Pinpoint the cell where the given text exists, returning its (X, Y) midpoint coordinate. 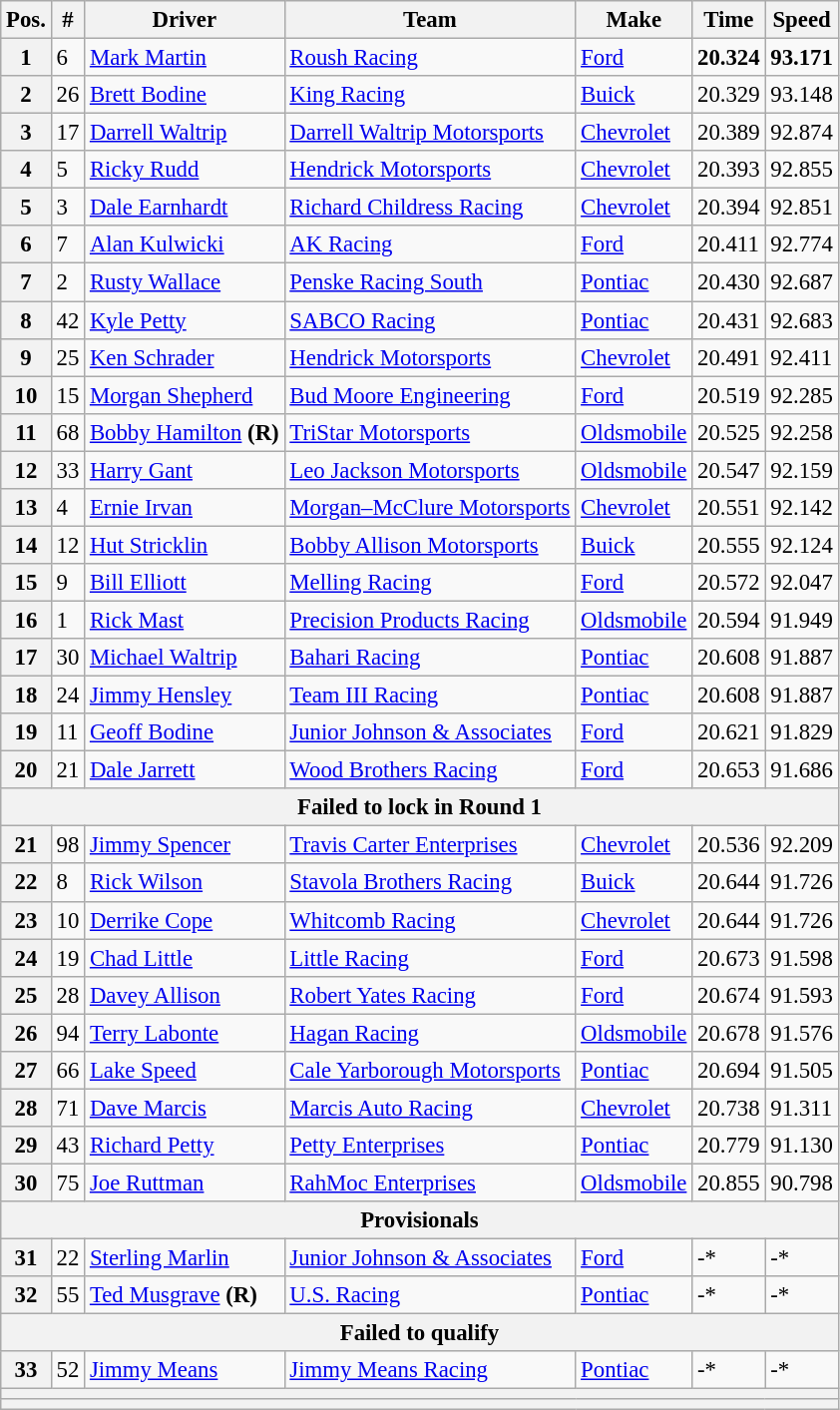
20.393 (728, 170)
Ernie Irvan (185, 508)
Joe Ruttman (185, 1182)
Team (430, 20)
92.411 (802, 357)
King Racing (430, 95)
Bobby Hamilton (R) (185, 432)
Time (728, 20)
92.142 (802, 508)
Travis Carter Enterprises (430, 845)
Dale Jarrett (185, 770)
13 (26, 508)
Derrike Cope (185, 920)
Ken Schrader (185, 357)
27 (26, 1071)
U.S. Racing (430, 1295)
20.525 (728, 432)
20.572 (728, 583)
20.673 (728, 958)
20.555 (728, 545)
Geoff Bodine (185, 732)
93.171 (802, 58)
Failed to qualify (419, 1333)
66 (68, 1071)
Morgan–McClure Motorsports (430, 508)
Darrell Waltrip Motorsports (430, 133)
Stavola Brothers Racing (430, 883)
Jimmy Means (185, 1370)
Marcis Auto Racing (430, 1108)
20 (26, 770)
92.774 (802, 244)
Michael Waltrip (185, 658)
20.779 (728, 1146)
20.394 (728, 208)
Roush Racing (430, 58)
55 (68, 1295)
Failed to lock in Round 1 (419, 807)
92.687 (802, 282)
20.329 (728, 95)
18 (26, 696)
Ricky Rudd (185, 170)
91.593 (802, 995)
Jimmy Means Racing (430, 1370)
20.678 (728, 1033)
20.694 (728, 1071)
Rusty Wallace (185, 282)
Harry Gant (185, 470)
91.686 (802, 770)
Team III Racing (430, 696)
71 (68, 1108)
32 (26, 1295)
Bahari Racing (430, 658)
Provisionals (419, 1220)
31 (26, 1258)
92.874 (802, 133)
Speed (802, 20)
Brett Bodine (185, 95)
Alan Kulwicki (185, 244)
Lake Speed (185, 1071)
RahMoc Enterprises (430, 1182)
23 (26, 920)
29 (26, 1146)
92.851 (802, 208)
68 (68, 432)
20.674 (728, 995)
Pos. (26, 20)
90.798 (802, 1182)
Darrell Waltrip (185, 133)
16 (26, 620)
Mark Martin (185, 58)
91.505 (802, 1071)
Sterling Marlin (185, 1258)
91.576 (802, 1033)
Ted Musgrave (R) (185, 1295)
20.324 (728, 58)
Kyle Petty (185, 320)
14 (26, 545)
52 (68, 1370)
20.536 (728, 845)
Richard Childress Racing (430, 208)
Jimmy Spencer (185, 845)
TriStar Motorsports (430, 432)
# (68, 20)
Whitcomb Racing (430, 920)
Wood Brothers Racing (430, 770)
Rick Mast (185, 620)
92.855 (802, 170)
20.547 (728, 470)
Bobby Allison Motorsports (430, 545)
Leo Jackson Motorsports (430, 470)
20.594 (728, 620)
91.311 (802, 1108)
Richard Petty (185, 1146)
91.598 (802, 958)
43 (68, 1146)
91.130 (802, 1146)
20.491 (728, 357)
94 (68, 1033)
93.148 (802, 95)
Precision Products Racing (430, 620)
20.411 (728, 244)
Bud Moore Engineering (430, 395)
Dale Earnhardt (185, 208)
AK Racing (430, 244)
20.431 (728, 320)
Bill Elliott (185, 583)
98 (68, 845)
20.855 (728, 1182)
Hut Stricklin (185, 545)
92.047 (802, 583)
20.621 (728, 732)
Hagan Racing (430, 1033)
Terry Labonte (185, 1033)
Chad Little (185, 958)
Little Racing (430, 958)
92.258 (802, 432)
20.738 (728, 1108)
91.949 (802, 620)
Melling Racing (430, 583)
Penske Racing South (430, 282)
Morgan Shepherd (185, 395)
20.551 (728, 508)
92.683 (802, 320)
SABCO Racing (430, 320)
Robert Yates Racing (430, 995)
20.519 (728, 395)
20.430 (728, 282)
92.285 (802, 395)
Cale Yarborough Motorsports (430, 1071)
75 (68, 1182)
Jimmy Hensley (185, 696)
92.124 (802, 545)
91.829 (802, 732)
92.159 (802, 470)
42 (68, 320)
Rick Wilson (185, 883)
Make (634, 20)
Petty Enterprises (430, 1146)
92.209 (802, 845)
Dave Marcis (185, 1108)
20.653 (728, 770)
20.389 (728, 133)
Davey Allison (185, 995)
Driver (185, 20)
